Capture the cell that displays the provided text and extract its (x, y) central coordinate. 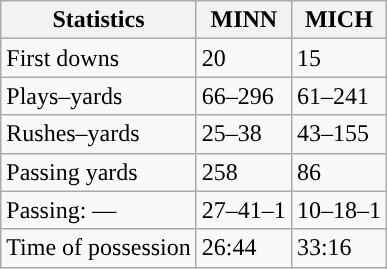
258 (244, 172)
Rushes–yards (99, 134)
61–241 (338, 96)
Time of possession (99, 248)
MINN (244, 20)
Statistics (99, 20)
Plays–yards (99, 96)
Passing: –– (99, 210)
First downs (99, 58)
43–155 (338, 134)
33:16 (338, 248)
86 (338, 172)
20 (244, 58)
Passing yards (99, 172)
26:44 (244, 248)
MICH (338, 20)
66–296 (244, 96)
15 (338, 58)
27–41–1 (244, 210)
10–18–1 (338, 210)
25–38 (244, 134)
